Capture the cell that displays the provided text and extract its [x, y] central coordinate. 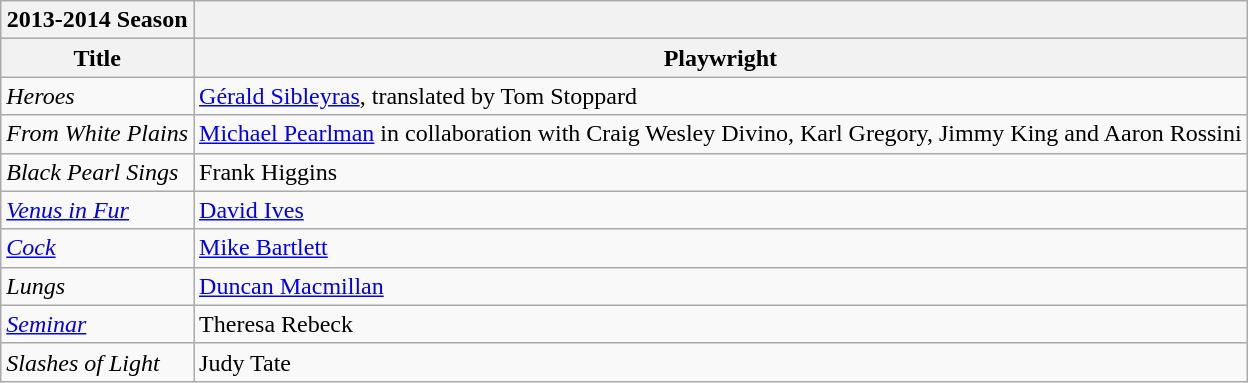
Heroes [98, 96]
Gérald Sibleyras, translated by Tom Stoppard [721, 96]
Black Pearl Sings [98, 172]
Seminar [98, 324]
Playwright [721, 58]
Title [98, 58]
Frank Higgins [721, 172]
From White Plains [98, 134]
Cock [98, 248]
Slashes of Light [98, 362]
2013-2014 Season [98, 20]
Mike Bartlett [721, 248]
Lungs [98, 286]
Venus in Fur [98, 210]
Theresa Rebeck [721, 324]
Duncan Macmillan [721, 286]
David Ives [721, 210]
Michael Pearlman in collaboration with Craig Wesley Divino, Karl Gregory, Jimmy King and Aaron Rossini [721, 134]
Judy Tate [721, 362]
